From the cell containing the given text, extract its center point as [X, Y] coordinate. 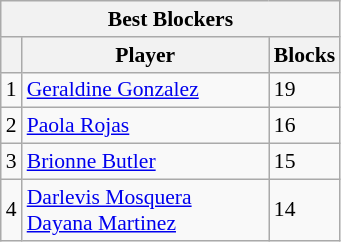
Darlevis Mosquera Dayana Martinez [146, 210]
1 [12, 90]
4 [12, 210]
Blocks [304, 55]
Geraldine Gonzalez [146, 90]
16 [304, 126]
19 [304, 90]
Brionne Butler [146, 162]
2 [12, 126]
14 [304, 210]
Best Blockers [170, 19]
Paola Rojas [146, 126]
15 [304, 162]
Player [146, 55]
3 [12, 162]
